Identify which cell holds the provided text, then report its [X, Y] central coordinate. 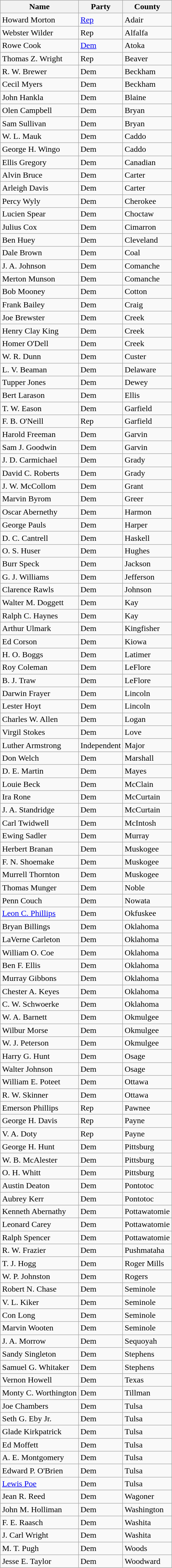
Emerson Phillips [40, 1108]
Luther Armstrong [40, 745]
Darwin Frayer [40, 693]
Sandy Singleton [40, 1354]
B. J. Traw [40, 680]
J. A. Morrow [40, 1341]
Greer [147, 499]
George H. Hunt [40, 1147]
Jefferson [147, 577]
Seth G. Eby Jr. [40, 1419]
J. W. McCollom [40, 486]
LaVerne Carleton [40, 939]
W. B. McAlester [40, 1160]
O. S. Huser [40, 551]
John Hankla [40, 97]
L. V. Beaman [40, 369]
Blaine [147, 97]
Lucien Spear [40, 214]
Bert Larason [40, 395]
Bryan Billings [40, 926]
Choctaw [147, 214]
A. E. Montgomery [40, 1458]
Lester Hoyt [40, 706]
Dale Brown [40, 253]
Howard Morton [40, 20]
Tupper Jones [40, 383]
Ed Corson [40, 642]
Walter M. Doggett [40, 603]
Pushmataha [147, 1250]
R. W. Frazier [40, 1250]
Marshall [147, 758]
Woodward [147, 1561]
Chester A. Keyes [40, 991]
Olen Campbell [40, 110]
Frank Bailey [40, 305]
H. O. Boggs [40, 654]
Charles W. Allen [40, 719]
Cleveland [147, 240]
V. L. Kiker [40, 1302]
Ewing Sadler [40, 836]
Delaware [147, 369]
Jesse E. Taylor [40, 1561]
Ira Rone [40, 797]
Carl Twidwell [40, 823]
Nowata [147, 901]
Harmon [147, 512]
Major [147, 745]
Thomas Z. Wright [40, 59]
Logan [147, 719]
Ellis [147, 395]
Rogers [147, 1276]
Thomas Munger [40, 888]
Alfalfa [147, 33]
Bob Mooney [40, 292]
Penn Couch [40, 901]
Joe Brewster [40, 318]
Louie Beck [40, 784]
Henry Clay King [40, 330]
Marvin Wooten [40, 1328]
Adair [147, 20]
Edward P. O'Brien [40, 1471]
Okfuskee [147, 914]
Party [101, 7]
Noble [147, 888]
Tillman [147, 1393]
David C. Roberts [40, 473]
Aubrey Kerr [40, 1198]
Harper [147, 525]
Oscar Abernethy [40, 512]
McClain [147, 784]
J. Carl Wright [40, 1535]
Roger Mills [147, 1263]
Ed Moffett [40, 1445]
Virgil Stokes [40, 732]
Samuel G. Whitaker [40, 1367]
Kingfisher [147, 629]
Leonard Carey [40, 1225]
Harry G. Hunt [40, 1056]
Marvin Byrom [40, 499]
Kiowa [147, 642]
Harold Freeman [40, 434]
Coal [147, 253]
R. W. Skinner [40, 1095]
Julius Cox [40, 227]
Homer O'Dell [40, 343]
George Pauls [40, 525]
Burr Speck [40, 564]
Sam Sullivan [40, 123]
County [147, 7]
Sequoyah [147, 1341]
Roy Coleman [40, 667]
J. A. Johnson [40, 266]
Atoka [147, 46]
W. P. Johnston [40, 1276]
J. D. Carmichael [40, 460]
F. B. O'Neill [40, 421]
Ralph C. Haynes [40, 616]
Canadian [147, 162]
Cimarron [147, 227]
Kenneth Abernathy [40, 1212]
George H. Wingo [40, 149]
Jean R. Reed [40, 1497]
Dewey [147, 383]
Ben F. Ellis [40, 965]
Austin Deaton [40, 1185]
G. J. Williams [40, 577]
R. W. Brewer [40, 71]
Vernon Howell [40, 1380]
Washington [147, 1509]
Woods [147, 1548]
D. E. Martin [40, 771]
W. R. Dunn [40, 356]
Clarence Rawls [40, 590]
Lewis Poe [40, 1484]
Merton Munson [40, 279]
T. J. Hogg [40, 1263]
Jackson [147, 564]
George H. Davis [40, 1121]
Wilbur Morse [40, 1030]
Arleigh Davis [40, 188]
Haskell [147, 538]
Beaver [147, 59]
Alvin Bruce [40, 175]
V. A. Doty [40, 1134]
Ben Huey [40, 240]
Hughes [147, 551]
William O. Coe [40, 952]
William E. Poteet [40, 1082]
Latimer [147, 654]
Murrell Thornton [40, 875]
Cotton [147, 292]
T. W. Eason [40, 408]
Texas [147, 1380]
Craig [147, 305]
Robert N. Chase [40, 1289]
Don Welch [40, 758]
Glade Kirkpatrick [40, 1432]
Walter Johnson [40, 1069]
Herbert Branan [40, 849]
F. N. Shoemake [40, 862]
W. A. Barnett [40, 1017]
Ralph Spencer [40, 1238]
W. J. Peterson [40, 1043]
Percy Wyly [40, 201]
Wagoner [147, 1497]
J. A. Standridge [40, 810]
Independent [101, 745]
Johnson [147, 590]
McIntosh [147, 823]
Murray Gibbons [40, 978]
Cherokee [147, 201]
Con Long [40, 1315]
Leon C. Phillips [40, 914]
Custer [147, 356]
Ellis Gregory [40, 162]
M. T. Pugh [40, 1548]
Name [40, 7]
Sam J. Goodwin [40, 447]
Webster Wilder [40, 33]
Grant [147, 486]
Love [147, 732]
Pawnee [147, 1108]
F. E. Raasch [40, 1522]
John M. Holliman [40, 1509]
Joe Chambers [40, 1406]
D. C. Cantrell [40, 538]
Mayes [147, 771]
Murray [147, 836]
Rowe Cook [40, 46]
Cecil Myers [40, 84]
O. H. Whitt [40, 1173]
W. L. Mauk [40, 136]
Monty C. Worthington [40, 1393]
Arthur Ulmark [40, 629]
C. W. Schwoerke [40, 1004]
